Capture the cell that displays the provided text and extract its [X, Y] central coordinate. 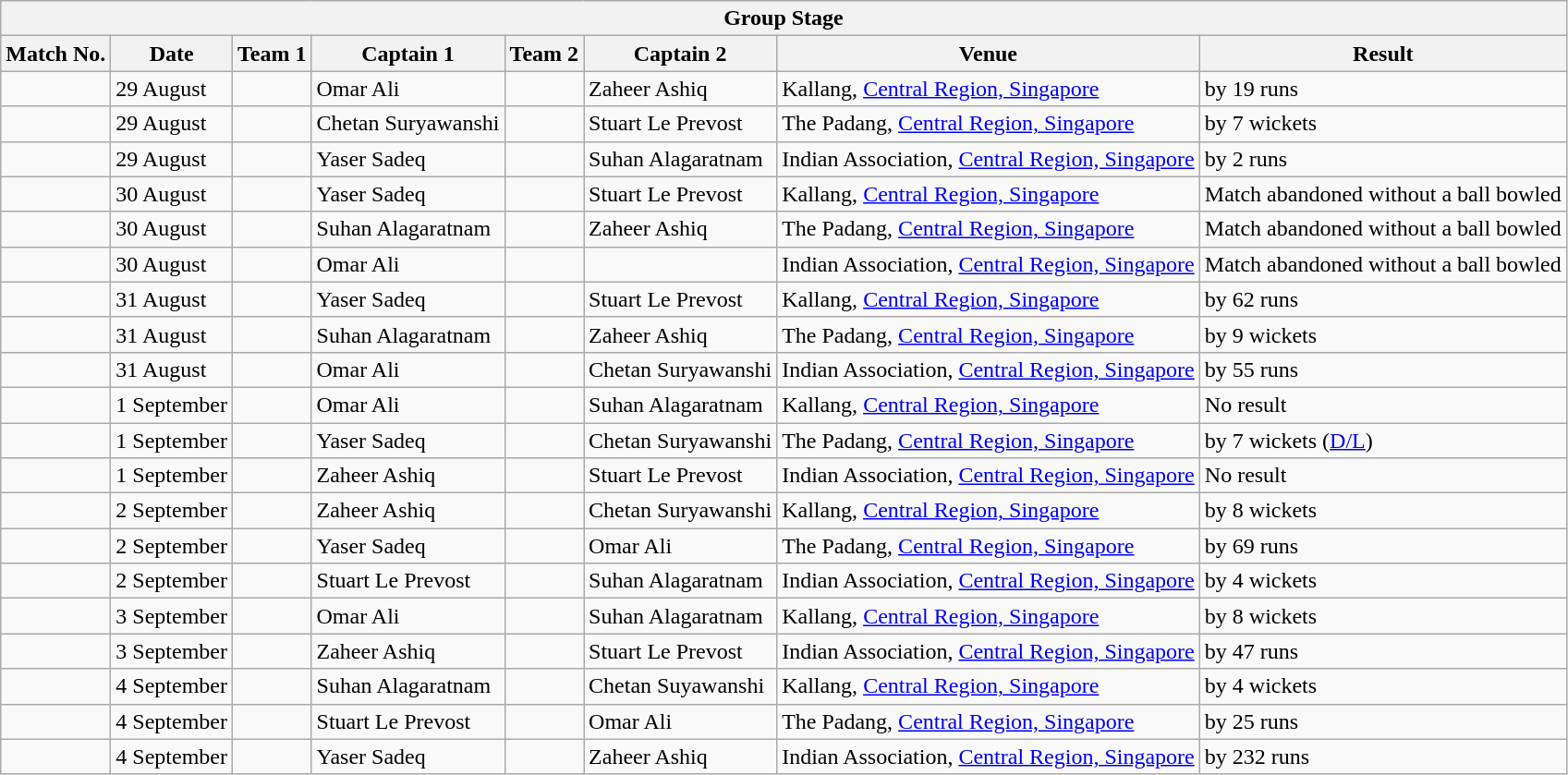
Team 2 [544, 54]
by 9 wickets [1382, 334]
Captain 1 [408, 54]
Match No. [55, 54]
Venue [989, 54]
by 55 runs [1382, 369]
Date [172, 54]
by 19 runs [1382, 89]
by 7 wickets [1382, 124]
Captain 2 [680, 54]
by 25 runs [1382, 721]
by 47 runs [1382, 651]
by 69 runs [1382, 546]
Team 1 [272, 54]
Result [1382, 54]
by 7 wickets (D/L) [1382, 441]
by 2 runs [1382, 159]
Chetan Suyawanshi [680, 686]
by 232 runs [1382, 757]
by 62 runs [1382, 299]
Group Stage [784, 18]
